Find where the given text appears and provide that cell's center as (X, Y) coordinate. 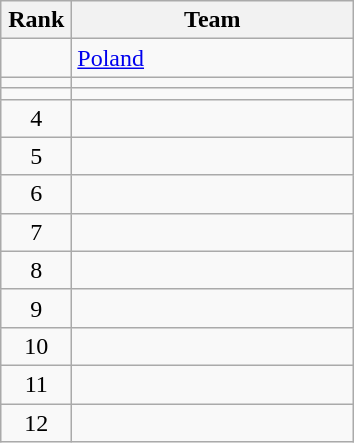
10 (36, 346)
11 (36, 384)
Rank (36, 20)
8 (36, 270)
Poland (212, 58)
4 (36, 118)
12 (36, 423)
Team (212, 20)
9 (36, 308)
5 (36, 156)
7 (36, 232)
6 (36, 194)
